Determine the (x, y) coordinate at the center of the cell enclosing the given text.  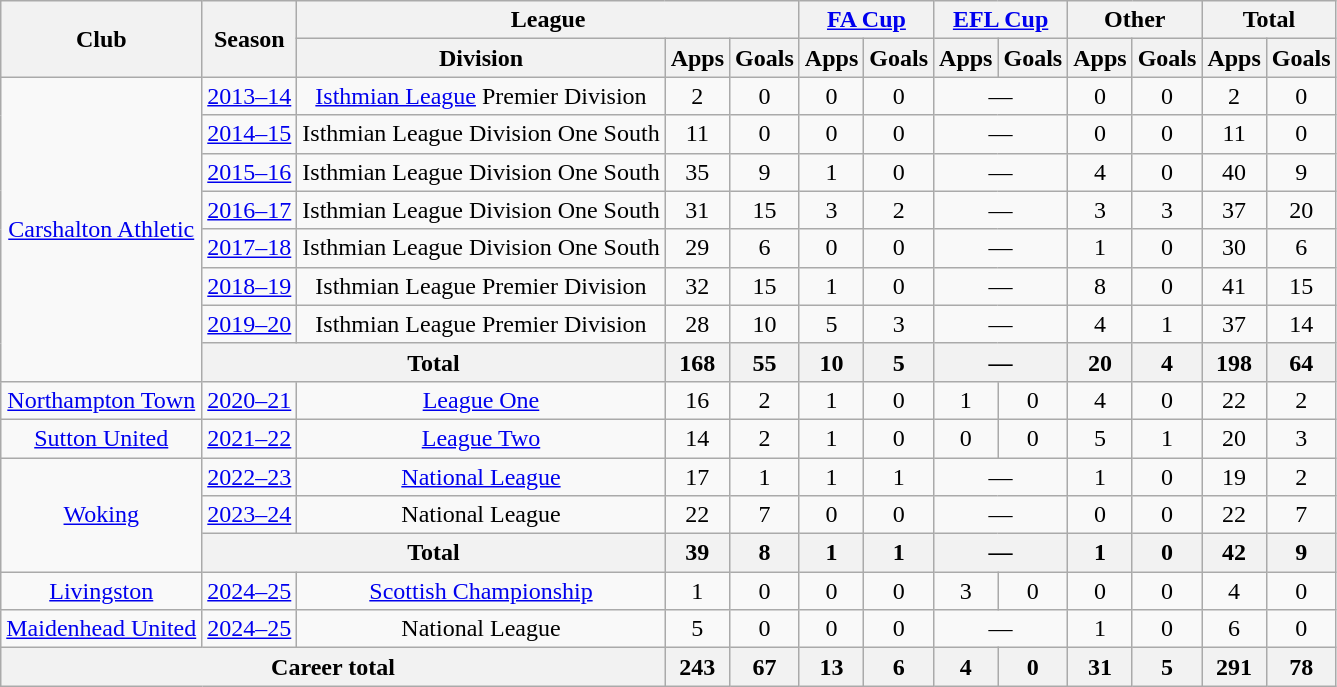
35 (697, 172)
42 (1234, 553)
League One (481, 400)
19 (1234, 477)
13 (831, 667)
30 (1234, 248)
Northampton Town (102, 400)
League Two (481, 438)
Carshalton Athletic (102, 229)
64 (1301, 362)
2022–23 (250, 477)
28 (697, 324)
FA Cup (866, 20)
Season (250, 39)
2013–14 (250, 96)
2023–24 (250, 515)
2020–21 (250, 400)
17 (697, 477)
32 (697, 286)
Club (102, 39)
40 (1234, 172)
Livingston (102, 591)
Other (1135, 20)
Maidenhead United (102, 629)
41 (1234, 286)
2015–16 (250, 172)
2016–17 (250, 210)
Sutton United (102, 438)
291 (1234, 667)
16 (697, 400)
2018–19 (250, 286)
Division (481, 58)
55 (765, 362)
Career total (333, 667)
League (548, 20)
198 (1234, 362)
243 (697, 667)
67 (765, 667)
Woking (102, 515)
2017–18 (250, 248)
EFL Cup (1001, 20)
78 (1301, 667)
39 (697, 553)
168 (697, 362)
29 (697, 248)
2021–22 (250, 438)
Scottish Championship (481, 591)
2014–15 (250, 134)
2019–20 (250, 324)
